Locate the cell with the specified text and output its (x, y) center coordinate. 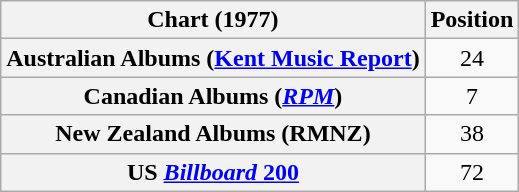
38 (472, 134)
24 (472, 58)
7 (472, 96)
New Zealand Albums (RMNZ) (213, 134)
Australian Albums (Kent Music Report) (213, 58)
Position (472, 20)
Canadian Albums (RPM) (213, 96)
72 (472, 172)
Chart (1977) (213, 20)
US Billboard 200 (213, 172)
